Identify which cell holds the provided text, then report its [x, y] central coordinate. 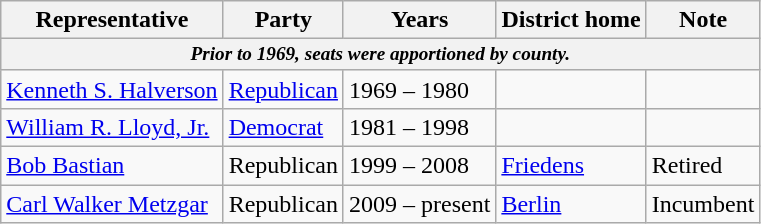
William R. Lloyd, Jr. [112, 128]
2009 – present [419, 204]
Years [419, 20]
Retired [703, 166]
Representative [112, 20]
Friedens [571, 166]
Bob Bastian [112, 166]
1981 – 1998 [419, 128]
1969 – 1980 [419, 89]
Carl Walker Metzgar [112, 204]
Kenneth S. Halverson [112, 89]
1999 – 2008 [419, 166]
Incumbent [703, 204]
Note [703, 20]
District home [571, 20]
Prior to 1969, seats were apportioned by county. [380, 55]
Democrat [283, 128]
Berlin [571, 204]
Party [283, 20]
